Search for the cell housing the specified text and yield its (X, Y) center coordinate. 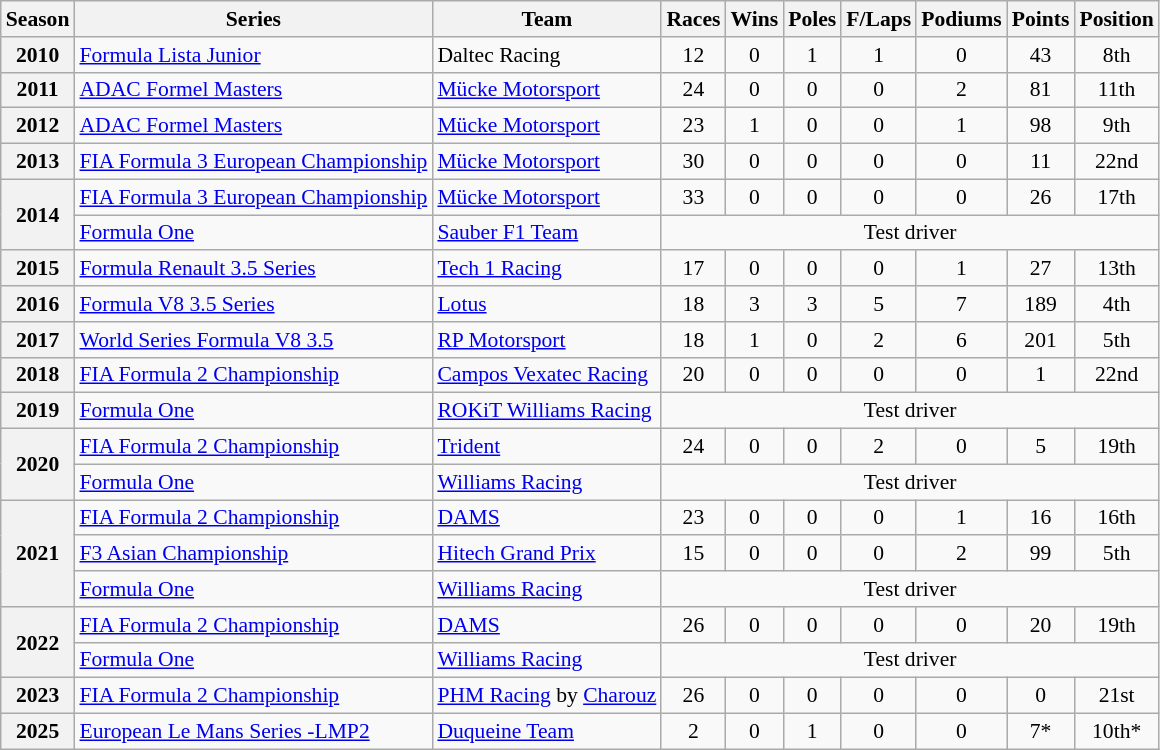
Trident (546, 447)
2019 (38, 411)
2018 (38, 375)
11th (1116, 90)
Races (693, 19)
Campos Vexatec Racing (546, 375)
4th (1116, 304)
Daltec Racing (546, 55)
Poles (812, 19)
2020 (38, 464)
2025 (38, 732)
Tech 1 Racing (546, 269)
2022 (38, 642)
17th (1116, 197)
33 (693, 197)
Formula Lista Junior (253, 55)
13th (1116, 269)
21st (1116, 696)
Position (1116, 19)
Sauber F1 Team (546, 233)
189 (1041, 304)
Duqueine Team (546, 732)
Hitech Grand Prix (546, 554)
7* (1041, 732)
2021 (38, 554)
30 (693, 162)
11 (1041, 162)
Points (1041, 19)
2023 (38, 696)
43 (1041, 55)
PHM Racing by Charouz (546, 696)
Formula V8 3.5 Series (253, 304)
World Series Formula V8 3.5 (253, 340)
Series (253, 19)
F/Laps (878, 19)
9th (1116, 126)
27 (1041, 269)
2017 (38, 340)
Formula Renault 3.5 Series (253, 269)
17 (693, 269)
Team (546, 19)
2014 (38, 214)
6 (962, 340)
2011 (38, 90)
8th (1116, 55)
Season (38, 19)
81 (1041, 90)
2012 (38, 126)
201 (1041, 340)
2013 (38, 162)
2016 (38, 304)
10th* (1116, 732)
12 (693, 55)
Podiums (962, 19)
2010 (38, 55)
F3 Asian Championship (253, 554)
7 (962, 304)
ROKiT Williams Racing (546, 411)
98 (1041, 126)
Lotus (546, 304)
15 (693, 554)
99 (1041, 554)
European Le Mans Series -LMP2 (253, 732)
16 (1041, 518)
Wins (754, 19)
RP Motorsport (546, 340)
16th (1116, 518)
2015 (38, 269)
